Detect which cell encompasses the target text, then output its [X, Y] center coordinate. 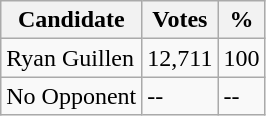
12,711 [180, 58]
Candidate [72, 20]
Votes [180, 20]
No Opponent [72, 96]
100 [242, 58]
% [242, 20]
Ryan Guillen [72, 58]
